Identify which cell holds the provided text, then report its (X, Y) central coordinate. 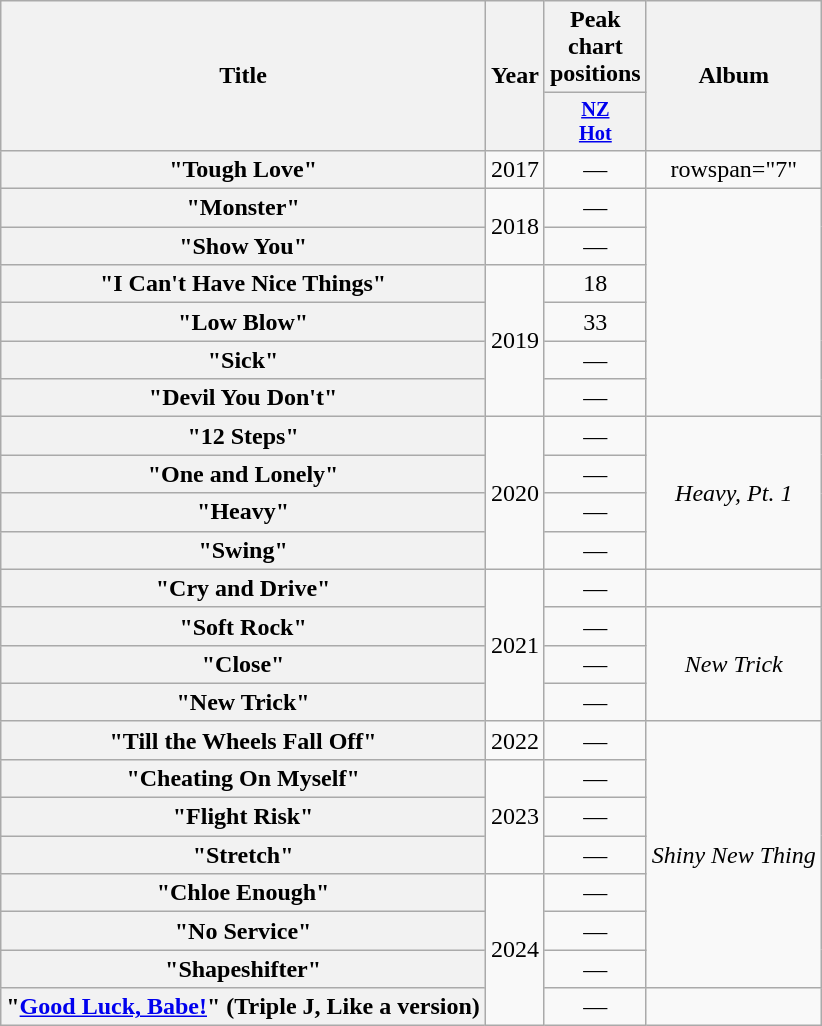
New Trick (734, 664)
"Close" (244, 664)
2022 (514, 740)
"Cheating On Myself" (244, 778)
"Till the Wheels Fall Off" (244, 740)
"Show You" (244, 246)
NZHot (595, 122)
33 (595, 322)
2024 (514, 950)
"12 Steps" (244, 436)
"Heavy" (244, 512)
"Cry and Drive" (244, 588)
2023 (514, 816)
"Shapeshifter" (244, 969)
"Soft Rock" (244, 626)
Shiny New Thing (734, 854)
"Tough Love" (244, 169)
"New Trick" (244, 702)
"Swing" (244, 550)
"Chloe Enough" (244, 893)
"Stretch" (244, 855)
"Good Luck, Babe!" (Triple J, Like a version) (244, 1007)
Year (514, 76)
"Flight Risk" (244, 817)
2018 (514, 227)
Peak chart positions (595, 47)
2017 (514, 169)
18 (595, 284)
"Devil You Don't" (244, 398)
Album (734, 76)
"Sick" (244, 360)
"No Service" (244, 931)
"One and Lonely" (244, 474)
2019 (514, 341)
2020 (514, 493)
Heavy, Pt. 1 (734, 493)
"Low Blow" (244, 322)
rowspan="7" (734, 169)
"I Can't Have Nice Things" (244, 284)
2021 (514, 645)
Title (244, 76)
"Monster" (244, 208)
